Determine the (x, y) coordinate at the center of the cell enclosing the given text.  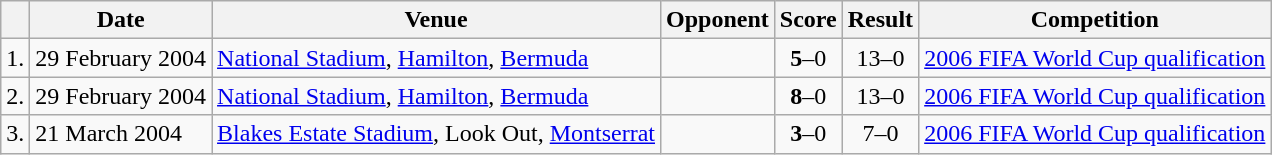
Date (121, 20)
Competition (1095, 20)
8–0 (808, 96)
Result (880, 20)
21 March 2004 (121, 134)
1. (16, 58)
Score (808, 20)
3–0 (808, 134)
Venue (436, 20)
2. (16, 96)
7–0 (880, 134)
Opponent (718, 20)
5–0 (808, 58)
3. (16, 134)
Blakes Estate Stadium, Look Out, Montserrat (436, 134)
